Scan for the cell matching the given text and deliver its [x, y] coordinate at center. 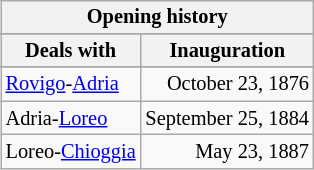
Deals with [71, 51]
October 23, 1876 [228, 84]
Opening history [158, 17]
May 23, 1887 [228, 152]
Inauguration [228, 51]
Rovigo-Adria [71, 84]
Loreo-Chioggia [71, 152]
September 25, 1884 [228, 118]
Adria-Loreo [71, 118]
